Determine the (x, y) coordinate at the center of the cell enclosing the given text.  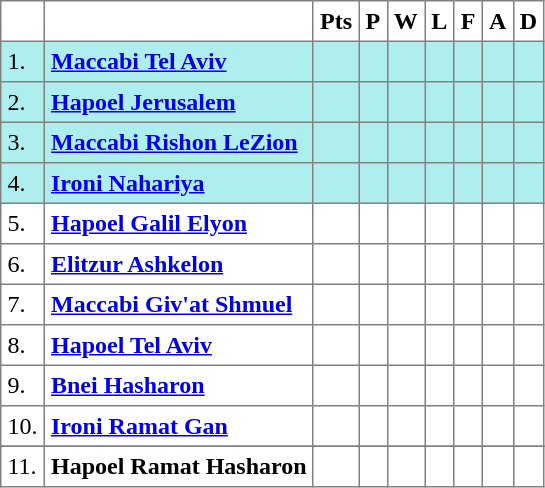
L (439, 21)
9. (23, 385)
Ironi Ramat Gan (178, 426)
Pts (336, 21)
Α (498, 21)
8. (23, 345)
P (373, 21)
5. (23, 223)
11. (23, 466)
W (406, 21)
3. (23, 142)
Hapoel Galil Elyon (178, 223)
F (468, 21)
1. (23, 61)
Hapoel Jerusalem (178, 102)
Maccabi Giv'at Shmuel (178, 304)
Maccabi Tel Aviv (178, 61)
6. (23, 264)
Hapoel Ramat Hasharon (178, 466)
D (528, 21)
Ironi Nahariya (178, 183)
Bnei Hasharon (178, 385)
Hapoel Tel Aviv (178, 345)
4. (23, 183)
10. (23, 426)
Maccabi Rishon LeZion (178, 142)
Elitzur Ashkelon (178, 264)
2. (23, 102)
7. (23, 304)
